Output the [X, Y] coordinate of the center of the cell containing the given text.  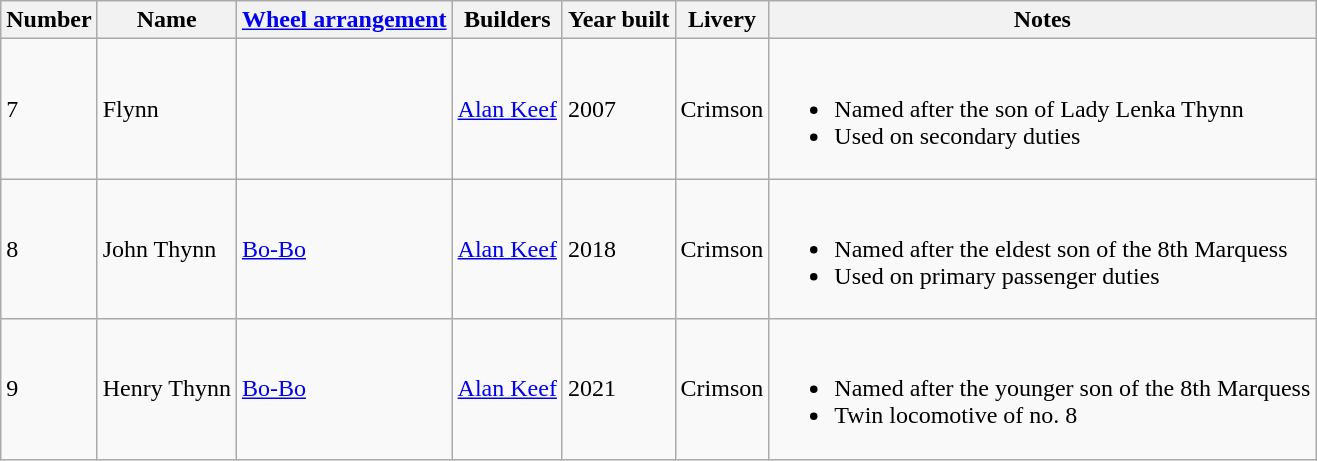
Notes [1042, 20]
Flynn [166, 109]
Named after the son of Lady Lenka ThynnUsed on secondary duties [1042, 109]
9 [49, 389]
7 [49, 109]
Year built [618, 20]
Number [49, 20]
Builders [507, 20]
Named after the younger son of the 8th MarquessTwin locomotive of no. 8 [1042, 389]
Livery [722, 20]
8 [49, 249]
Wheel arrangement [344, 20]
2007 [618, 109]
2021 [618, 389]
Name [166, 20]
Henry Thynn [166, 389]
John Thynn [166, 249]
2018 [618, 249]
Named after the eldest son of the 8th MarquessUsed on primary passenger duties [1042, 249]
